Output the (X, Y) coordinate of the center of the cell containing the given text.  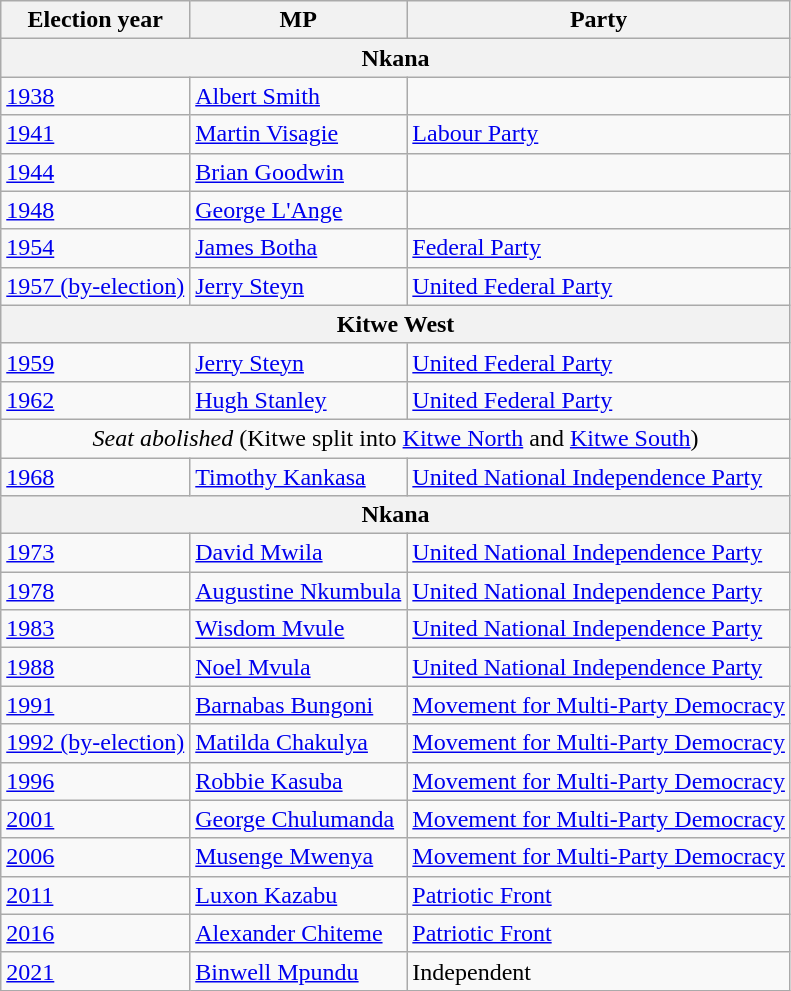
1938 (96, 96)
Musenge Mwenya (298, 857)
Federal Party (599, 248)
Party (599, 20)
1941 (96, 134)
1992 (by-election) (96, 743)
Labour Party (599, 134)
1962 (96, 400)
Election year (96, 20)
1991 (96, 705)
Timothy Kankasa (298, 477)
Barnabas Bungoni (298, 705)
Luxon Kazabu (298, 895)
George L'Ange (298, 210)
2016 (96, 933)
Matilda Chakulya (298, 743)
1959 (96, 362)
2021 (96, 971)
1978 (96, 591)
1988 (96, 667)
1973 (96, 553)
1957 (by-election) (96, 286)
1983 (96, 629)
Martin Visagie (298, 134)
1944 (96, 172)
Binwell Mpundu (298, 971)
1968 (96, 477)
Augustine Nkumbula (298, 591)
1954 (96, 248)
Seat abolished (Kitwe split into Kitwe North and Kitwe South) (396, 438)
Brian Goodwin (298, 172)
Kitwe West (396, 324)
David Mwila (298, 553)
2011 (96, 895)
1996 (96, 781)
Noel Mvula (298, 667)
Robbie Kasuba (298, 781)
George Chulumanda (298, 819)
MP (298, 20)
Albert Smith (298, 96)
1948 (96, 210)
Wisdom Mvule (298, 629)
2001 (96, 819)
Hugh Stanley (298, 400)
James Botha (298, 248)
Alexander Chiteme (298, 933)
2006 (96, 857)
Independent (599, 971)
